Provide the (X, Y) coordinate of the cell's center where the given text is located.  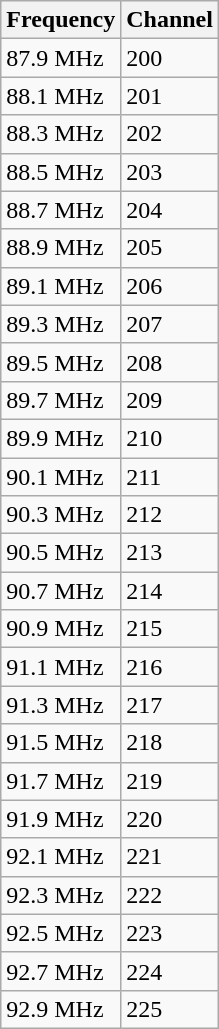
Channel (170, 20)
91.7 MHz (61, 781)
211 (170, 477)
217 (170, 705)
92.7 MHz (61, 971)
210 (170, 438)
213 (170, 553)
88.3 MHz (61, 134)
224 (170, 971)
205 (170, 248)
92.3 MHz (61, 895)
92.5 MHz (61, 933)
89.7 MHz (61, 400)
89.1 MHz (61, 286)
202 (170, 134)
91.5 MHz (61, 743)
215 (170, 629)
225 (170, 1009)
90.3 MHz (61, 515)
212 (170, 515)
223 (170, 933)
207 (170, 324)
216 (170, 667)
88.1 MHz (61, 96)
221 (170, 857)
208 (170, 362)
88.7 MHz (61, 210)
214 (170, 591)
88.5 MHz (61, 172)
88.9 MHz (61, 248)
87.9 MHz (61, 58)
90.5 MHz (61, 553)
222 (170, 895)
91.9 MHz (61, 819)
201 (170, 96)
89.3 MHz (61, 324)
89.5 MHz (61, 362)
90.9 MHz (61, 629)
219 (170, 781)
200 (170, 58)
Frequency (61, 20)
91.1 MHz (61, 667)
218 (170, 743)
92.9 MHz (61, 1009)
90.1 MHz (61, 477)
204 (170, 210)
89.9 MHz (61, 438)
220 (170, 819)
203 (170, 172)
209 (170, 400)
92.1 MHz (61, 857)
91.3 MHz (61, 705)
90.7 MHz (61, 591)
206 (170, 286)
